Extract the (x, y) coordinate from the center of the cell holding the provided text.  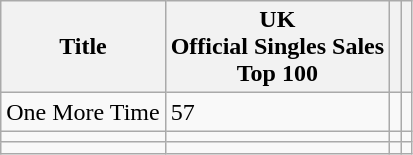
One More Time (83, 112)
Title (83, 47)
UKOfficial Singles SalesTop 100 (277, 47)
57 (277, 112)
